Provide the [X, Y] coordinate of the cell's center where the given text is located.  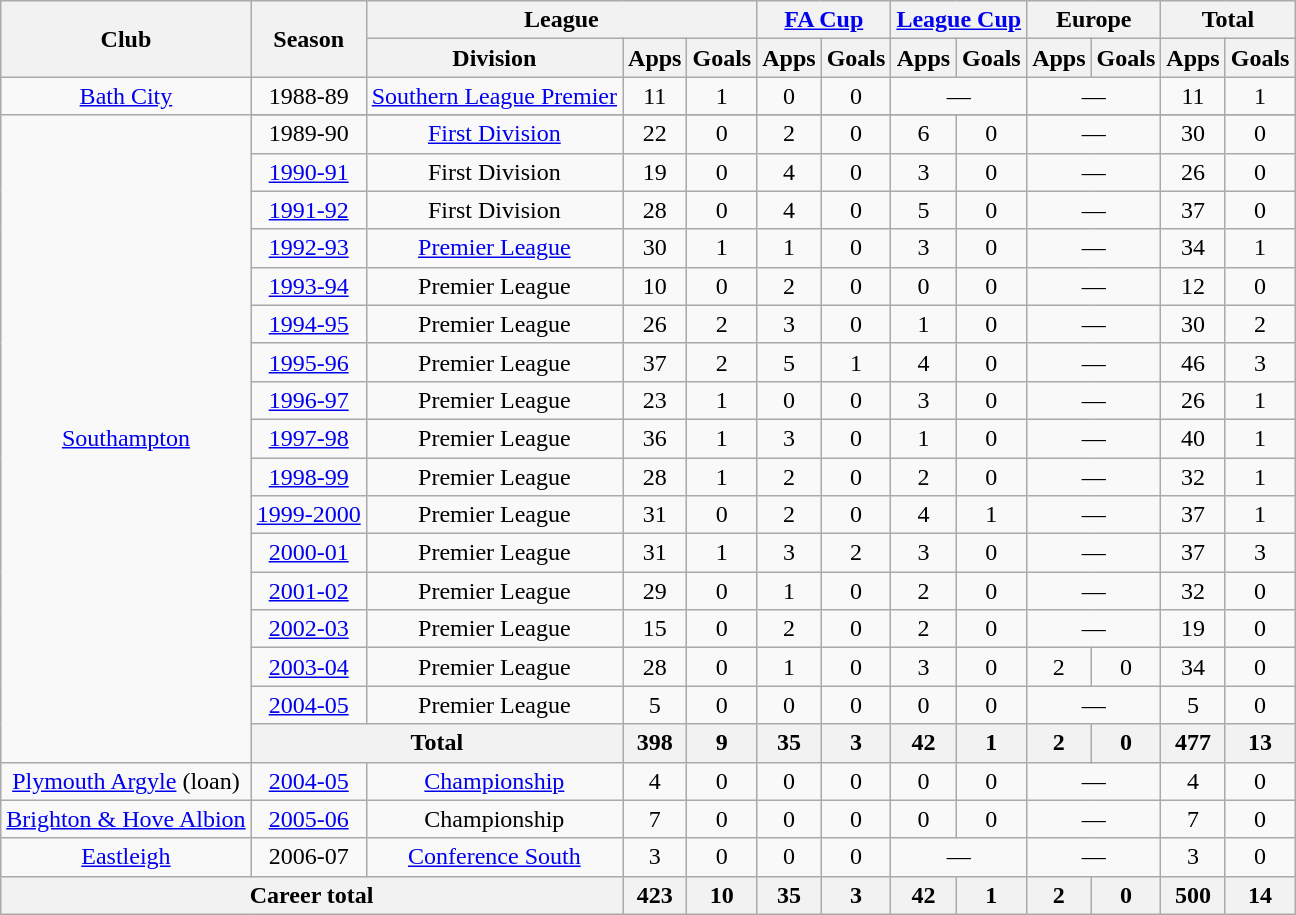
Club [126, 39]
1999-2000 [308, 515]
1992-93 [308, 248]
500 [1193, 895]
40 [1193, 438]
1993-94 [308, 286]
2005-06 [308, 819]
1997-98 [308, 438]
1991-92 [308, 210]
2003-04 [308, 667]
2002-03 [308, 629]
Europe [1094, 20]
Conference South [494, 857]
23 [655, 400]
FA Cup [824, 20]
398 [655, 743]
Career total [312, 895]
Southampton [126, 438]
2006-07 [308, 857]
15 [655, 629]
2000-01 [308, 553]
Brighton & Hove Albion [126, 819]
12 [1193, 286]
1996-97 [308, 400]
423 [655, 895]
1995-96 [308, 362]
46 [1193, 362]
Season [308, 39]
14 [1260, 895]
Division [494, 58]
1988-89 [308, 96]
1994-95 [308, 324]
League Cup [959, 20]
1998-99 [308, 477]
1990-91 [308, 172]
9 [722, 743]
Southern League Premier [494, 96]
1989-90 [308, 134]
6 [924, 134]
36 [655, 438]
22 [655, 134]
13 [1260, 743]
Plymouth Argyle (loan) [126, 781]
477 [1193, 743]
2001-02 [308, 591]
League [561, 20]
29 [655, 591]
Bath City [126, 96]
Eastleigh [126, 857]
